Search for the cell housing the specified text and yield its [x, y] center coordinate. 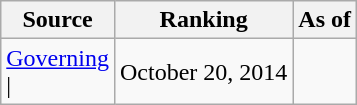
Ranking [203, 20]
As of [325, 20]
Governing| [58, 72]
Source [58, 20]
October 20, 2014 [203, 72]
